Capture the cell that displays the provided text and extract its (x, y) central coordinate. 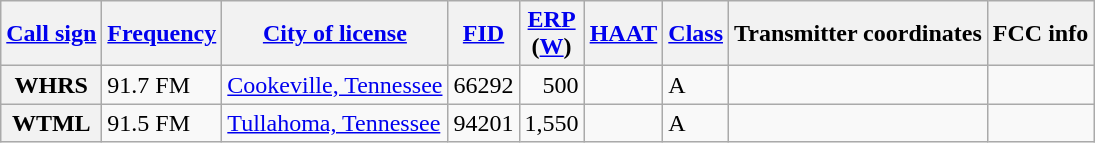
City of license (335, 34)
66292 (484, 85)
Class (696, 34)
94201 (484, 123)
91.7 FM (162, 85)
ERP(W) (552, 34)
HAAT (624, 34)
Cookeville, Tennessee (335, 85)
500 (552, 85)
Call sign (52, 34)
91.5 FM (162, 123)
1,550 (552, 123)
FID (484, 34)
Frequency (162, 34)
Transmitter coordinates (858, 34)
WHRS (52, 85)
WTML (52, 123)
Tullahoma, Tennessee (335, 123)
FCC info (1040, 34)
